Identify which cell holds the provided text, then report its [X, Y] central coordinate. 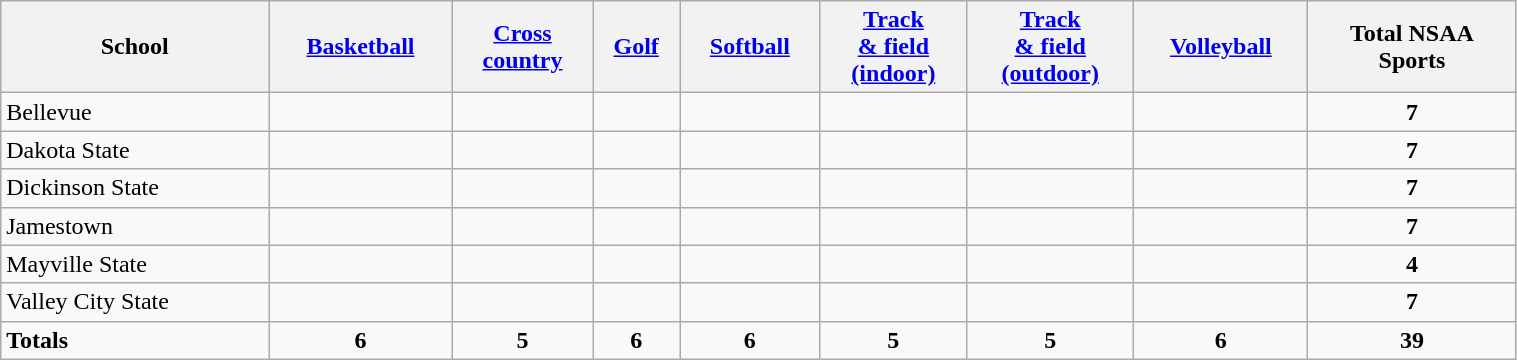
Dickinson State [135, 188]
Softball [750, 47]
Valley City State [135, 302]
Total NSAASports [1412, 47]
Track& field(indoor) [894, 47]
Volleyball [1221, 47]
Bellevue [135, 112]
4 [1412, 264]
Totals [135, 340]
Jamestown [135, 226]
Crosscountry [522, 47]
School [135, 47]
Golf [636, 47]
Mayville State [135, 264]
39 [1412, 340]
Dakota State [135, 150]
Basketball [361, 47]
Track& field(outdoor) [1050, 47]
